Search for the cell housing the specified text and yield its [X, Y] center coordinate. 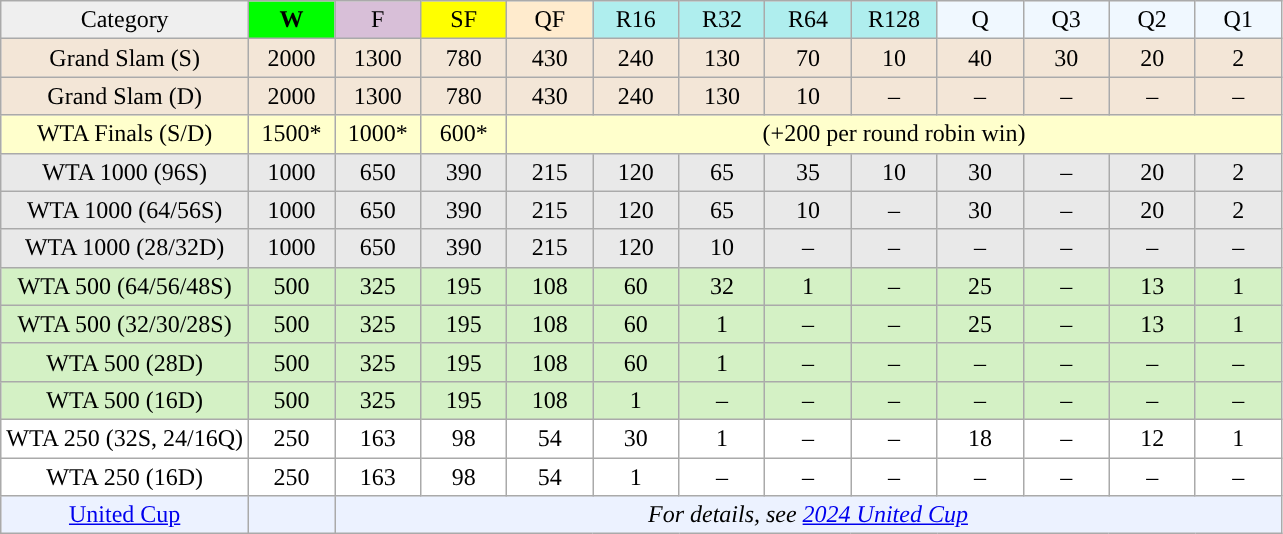
1000* [378, 134]
40 [980, 58]
WTA Finals (S/D) [125, 134]
Category [125, 20]
WTA 1000 (28/32D) [125, 248]
Grand Slam (D) [125, 96]
WTA 250 (16D) [125, 477]
(+200 per round robin win) [894, 134]
For details, see 2024 United Cup [808, 515]
R64 [808, 20]
WTA 500 (28D) [125, 362]
35 [808, 172]
12 [1152, 438]
F [378, 20]
QF [550, 20]
R32 [722, 20]
W [292, 20]
R128 [894, 20]
70 [808, 58]
WTA 500 (16D) [125, 400]
Grand Slam (S) [125, 58]
600* [464, 134]
WTA 1000 (96S) [125, 172]
United Cup [125, 515]
Q3 [1066, 20]
WTA 250 (32S, 24/16Q) [125, 438]
WTA 1000 (64/56S) [125, 210]
18 [980, 438]
Q [980, 20]
Q2 [1152, 20]
R16 [636, 20]
32 [722, 286]
WTA 500 (64/56/48S) [125, 286]
Q1 [1238, 20]
WTA 500 (32/30/28S) [125, 324]
SF [464, 20]
1500* [292, 134]
